Capture the cell that displays the provided text and extract its (X, Y) central coordinate. 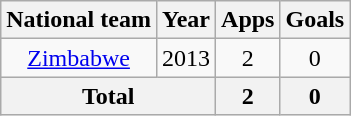
Zimbabwe (79, 58)
Apps (248, 20)
National team (79, 20)
Year (186, 20)
Total (108, 96)
2013 (186, 58)
Goals (315, 20)
